Find where the given text appears and provide that cell's center as [X, Y] coordinate. 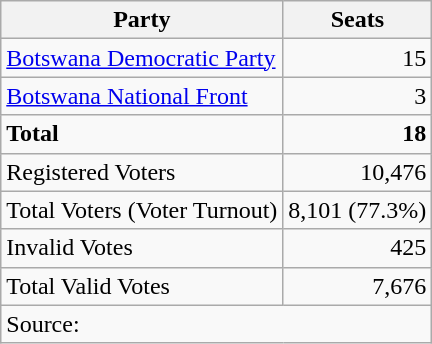
Total Valid Votes [142, 286]
3 [358, 96]
Seats [358, 20]
10,476 [358, 172]
Invalid Votes [142, 248]
Botswana National Front [142, 96]
425 [358, 248]
Total [142, 134]
7,676 [358, 286]
Party [142, 20]
Total Voters (Voter Turnout) [142, 210]
Botswana Democratic Party [142, 58]
8,101 (77.3%) [358, 210]
18 [358, 134]
Source: [216, 324]
15 [358, 58]
Registered Voters [142, 172]
